Return (X, Y) of the center of cell containing provided text 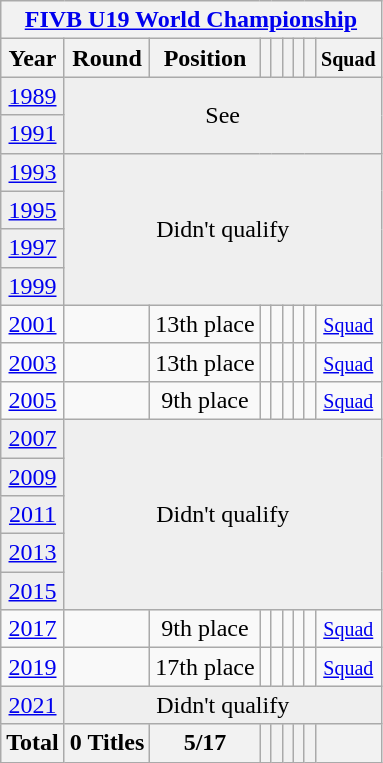
2011 (33, 515)
2007 (33, 438)
FIVB U19 World Championship (191, 20)
1989 (33, 96)
1997 (33, 248)
Round (107, 58)
1999 (33, 286)
2005 (33, 400)
2017 (33, 629)
0 Titles (107, 743)
2019 (33, 667)
1993 (33, 172)
Total (33, 743)
2003 (33, 362)
See (222, 115)
Year (33, 58)
2013 (33, 553)
2001 (33, 324)
17th place (205, 667)
1995 (33, 210)
1991 (33, 134)
2021 (33, 705)
Position (205, 58)
2015 (33, 591)
5/17 (205, 743)
2009 (33, 477)
